Identify which cell holds the provided text, then report its (x, y) central coordinate. 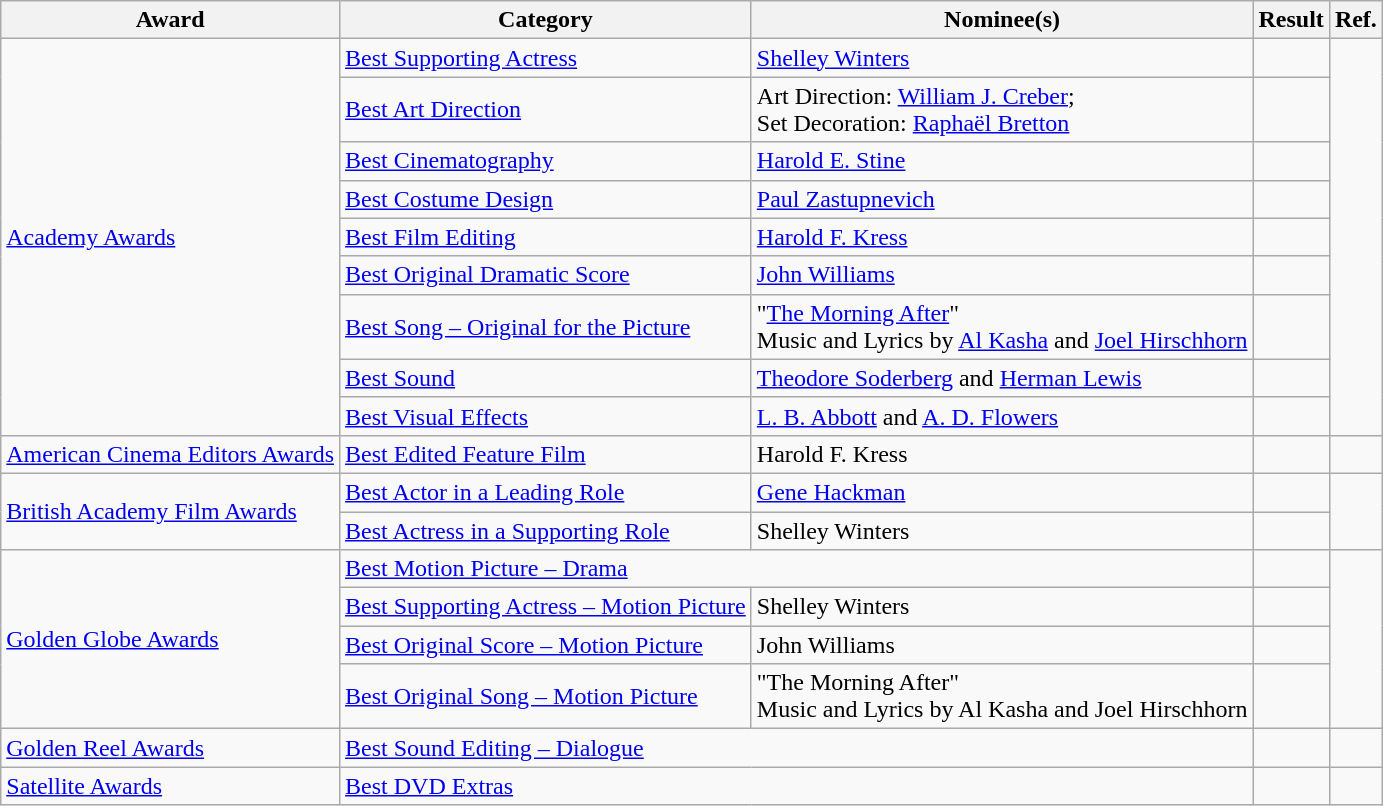
Golden Globe Awards (170, 640)
Best Art Direction (546, 110)
Best Edited Feature Film (546, 454)
Best Sound Editing – Dialogue (796, 748)
Nominee(s) (1002, 20)
L. B. Abbott and A. D. Flowers (1002, 416)
Result (1291, 20)
Best Actor in a Leading Role (546, 492)
Best Costume Design (546, 199)
Best Original Score – Motion Picture (546, 645)
Best Original Song – Motion Picture (546, 696)
Best Film Editing (546, 237)
Best Actress in a Supporting Role (546, 531)
Satellite Awards (170, 786)
Best DVD Extras (796, 786)
Award (170, 20)
Harold E. Stine (1002, 161)
Best Motion Picture – Drama (796, 569)
Paul Zastupnevich (1002, 199)
Best Cinematography (546, 161)
Theodore Soderberg and Herman Lewis (1002, 378)
Art Direction: William J. Creber; Set Decoration: Raphaël Bretton (1002, 110)
Best Song – Original for the Picture (546, 326)
Golden Reel Awards (170, 748)
Best Supporting Actress – Motion Picture (546, 607)
Best Original Dramatic Score (546, 275)
American Cinema Editors Awards (170, 454)
British Academy Film Awards (170, 511)
Best Supporting Actress (546, 58)
Ref. (1356, 20)
Academy Awards (170, 238)
Gene Hackman (1002, 492)
Best Visual Effects (546, 416)
Best Sound (546, 378)
Category (546, 20)
